Return the [X, Y] coordinate for the center point of the cell that contains the specified text.  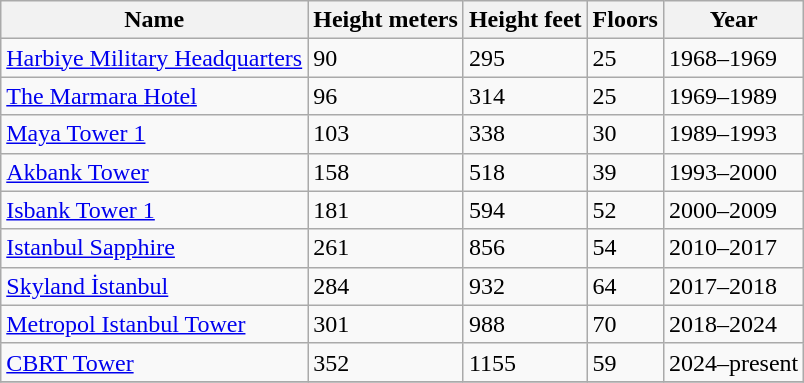
Isbank Tower 1 [154, 210]
Maya Tower 1 [154, 134]
Name [154, 20]
2010–2017 [733, 248]
988 [525, 324]
70 [625, 324]
594 [525, 210]
Istanbul Sapphire [154, 248]
352 [386, 362]
103 [386, 134]
1155 [525, 362]
856 [525, 248]
181 [386, 210]
Floors [625, 20]
90 [386, 58]
295 [525, 58]
158 [386, 172]
1968–1969 [733, 58]
1993–2000 [733, 172]
261 [386, 248]
52 [625, 210]
The Marmara Hotel [154, 96]
54 [625, 248]
1969–1989 [733, 96]
Metropol Istanbul Tower [154, 324]
Harbiye Military Headquarters [154, 58]
932 [525, 286]
284 [386, 286]
Height feet [525, 20]
518 [525, 172]
2024–present [733, 362]
64 [625, 286]
338 [525, 134]
314 [525, 96]
Skyland İstanbul [154, 286]
Akbank Tower [154, 172]
2018–2024 [733, 324]
96 [386, 96]
1989–1993 [733, 134]
CBRT Tower [154, 362]
Height meters [386, 20]
301 [386, 324]
2017–2018 [733, 286]
2000–2009 [733, 210]
Year [733, 20]
59 [625, 362]
30 [625, 134]
39 [625, 172]
